Locate the cell with the specified text and output its [x, y] center coordinate. 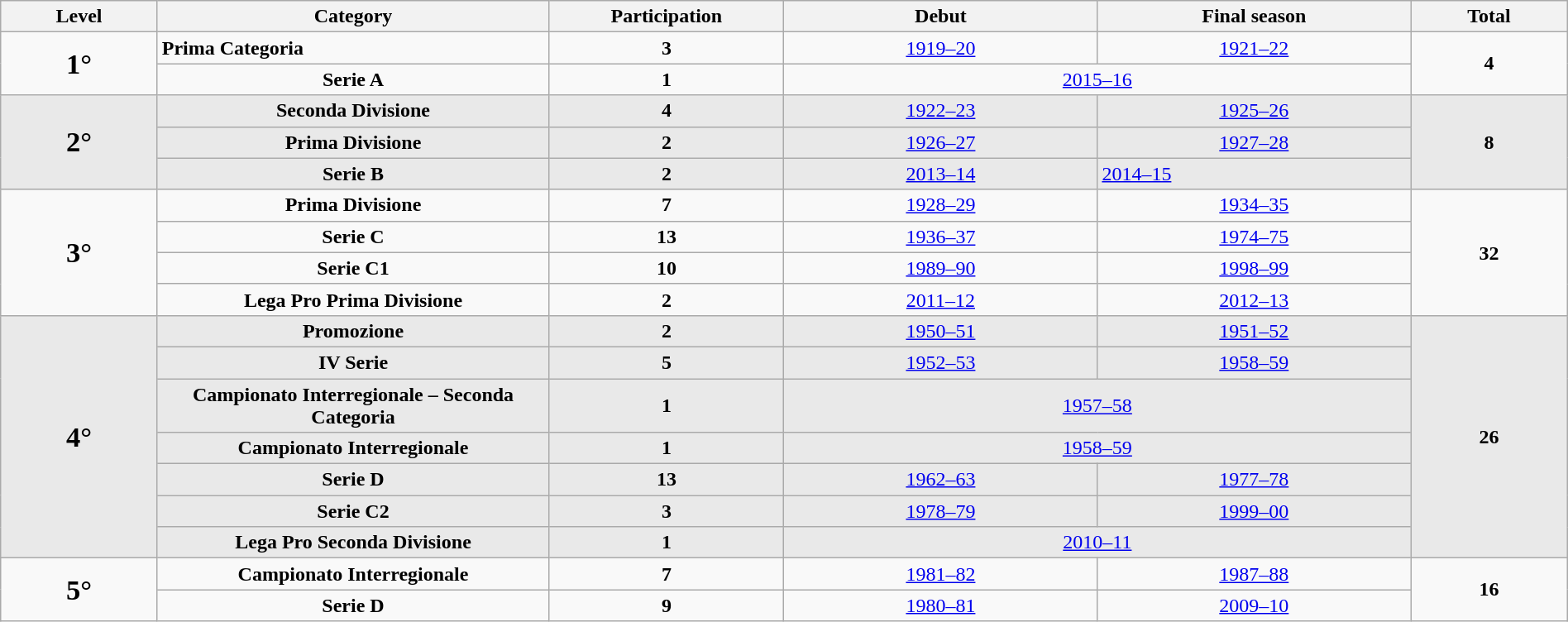
1925–26 [1254, 111]
1926–27 [941, 142]
3° [79, 252]
8 [1489, 142]
Seconda Divisione [353, 111]
2013–14 [941, 174]
Serie C2 [353, 511]
2° [79, 142]
1° [79, 64]
1978–79 [941, 511]
Serie C [353, 237]
1936–37 [941, 237]
1934–35 [1254, 205]
2009–10 [1254, 605]
26 [1489, 437]
5° [79, 590]
Promozione [353, 331]
1974–75 [1254, 237]
1950–51 [941, 331]
9 [667, 605]
2014–15 [1254, 174]
Serie A [353, 79]
2010–11 [1097, 543]
1962–63 [941, 480]
2015–16 [1097, 79]
1987–88 [1254, 574]
2011–12 [941, 299]
1957–58 [1097, 405]
1999–00 [1254, 511]
Prima Categoria [353, 48]
Serie B [353, 174]
1977–78 [1254, 480]
Campionato Interregionale – Seconda Categoria [353, 405]
1980–81 [941, 605]
1951–52 [1254, 331]
1981–82 [941, 574]
1998–99 [1254, 268]
32 [1489, 252]
Serie C1 [353, 268]
2012–13 [1254, 299]
1928–29 [941, 205]
1952–53 [941, 362]
Participation [667, 17]
1927–28 [1254, 142]
1921–22 [1254, 48]
Total [1489, 17]
Category [353, 17]
Final season [1254, 17]
10 [667, 268]
5 [667, 362]
Level [79, 17]
16 [1489, 590]
1919–20 [941, 48]
IV Serie [353, 362]
4° [79, 437]
Debut [941, 17]
1989–90 [941, 268]
Lega Pro Prima Divisione [353, 299]
1922–23 [941, 111]
Lega Pro Seconda Divisione [353, 543]
